Capture the cell that displays the provided text and extract its [x, y] central coordinate. 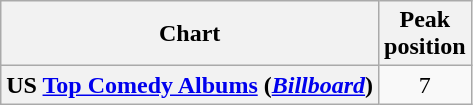
7 [425, 85]
Peakposition [425, 34]
Chart [190, 34]
US Top Comedy Albums (Billboard) [190, 85]
